Search for the cell housing the specified text and yield its [X, Y] center coordinate. 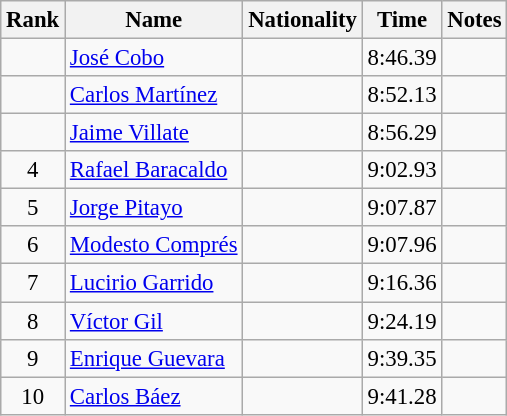
9:02.93 [402, 170]
Enrique Guevara [154, 358]
9:39.35 [402, 358]
10 [33, 396]
Jaime Villate [154, 133]
Notes [474, 20]
Rafael Baracaldo [154, 170]
9:07.87 [402, 208]
5 [33, 208]
7 [33, 283]
Carlos Martínez [154, 95]
9 [33, 358]
Jorge Pitayo [154, 208]
9:24.19 [402, 321]
8:52.13 [402, 95]
Carlos Báez [154, 396]
Rank [33, 20]
Time [402, 20]
9:07.96 [402, 245]
6 [33, 245]
Víctor Gil [154, 321]
4 [33, 170]
Lucirio Garrido [154, 283]
José Cobo [154, 58]
9:41.28 [402, 396]
Name [154, 20]
8:46.39 [402, 58]
8:56.29 [402, 133]
9:16.36 [402, 283]
Nationality [302, 20]
Modesto Comprés [154, 245]
8 [33, 321]
